Output the [X, Y] coordinate of the center of the cell containing the given text.  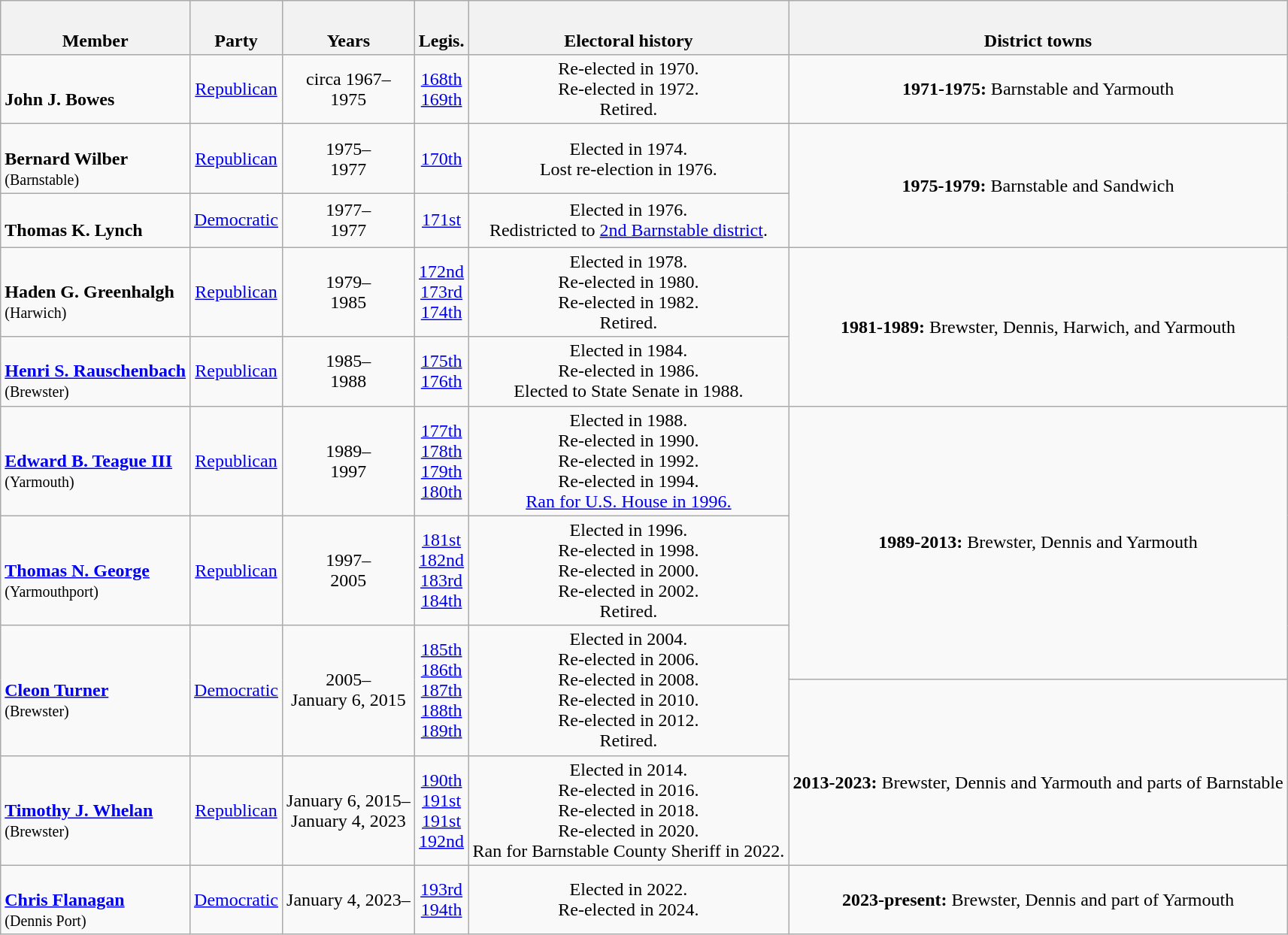
1989-2013: Brewster, Dennis and Yarmouth [1038, 543]
Elected in 2022.Re-elected in 2024. [629, 900]
190th191st191st192nd [441, 810]
1975–1977 [349, 159]
1971-1975: Barnstable and Yarmouth [1038, 89]
1985–1988 [349, 371]
1981-1989: Brewster, Dennis, Harwich, and Yarmouth [1038, 326]
John J. Bowes [95, 89]
Electoral history [629, 28]
Chris Flanagan(Dennis Port) [95, 900]
Henri S. Rauschenbach(Brewster) [95, 371]
1975-1979: Barnstable and Sandwich [1038, 186]
Timothy J. Whelan(Brewster) [95, 810]
Elected in 1988.Re-elected in 1990.Re-elected in 1992.Re-elected in 1994.Ran for U.S. House in 1996. [629, 461]
Party [236, 28]
Edward B. Teague III(Yarmouth) [95, 461]
Elected in 2004.Re-elected in 2006.Re-elected in 2008.Re-elected in 2010.Re-elected in 2012.Retired. [629, 690]
172nd173rd174th [441, 292]
1979–1985 [349, 292]
2013-2023: Brewster, Dennis and Yarmouth and parts of Barnstable [1038, 773]
175th176th [441, 371]
Haden G. Greenhalgh(Harwich) [95, 292]
185th186th187th188th189th [441, 690]
Legis. [441, 28]
168th169th [441, 89]
Years [349, 28]
circa 1967–1975 [349, 89]
1989–1997 [349, 461]
January 6, 2015–January 4, 2023 [349, 810]
Elected in 1976.Redistricted to 2nd Barnstable district. [629, 220]
Thomas K. Lynch [95, 220]
Cleon Turner(Brewster) [95, 690]
Elected in 1996.Re-elected in 1998.Re-elected in 2000.Re-elected in 2002.Retired. [629, 570]
January 4, 2023– [349, 900]
Member [95, 28]
2005–January 6, 2015 [349, 690]
1997–2005 [349, 570]
177th178th179th180th [441, 461]
Thomas N. George(Yarmouthport) [95, 570]
Bernard Wilber(Barnstable) [95, 159]
2023-present: Brewster, Dennis and part of Yarmouth [1038, 900]
Re-elected in 1970.Re-elected in 1972.Retired. [629, 89]
Elected in 2014.Re-elected in 2016.Re-elected in 2018.Re-elected in 2020.Ran for Barnstable County Sheriff in 2022. [629, 810]
1977–1977 [349, 220]
181st182nd183rd184th [441, 570]
193rd194th [441, 900]
Elected in 1984.Re-elected in 1986.Elected to State Senate in 1988. [629, 371]
170th [441, 159]
Elected in 1974.Lost re-election in 1976. [629, 159]
Elected in 1978.Re-elected in 1980.Re-elected in 1982.Retired. [629, 292]
District towns [1038, 28]
171st [441, 220]
